Pinpoint the cell where the given text exists, returning its (x, y) midpoint coordinate. 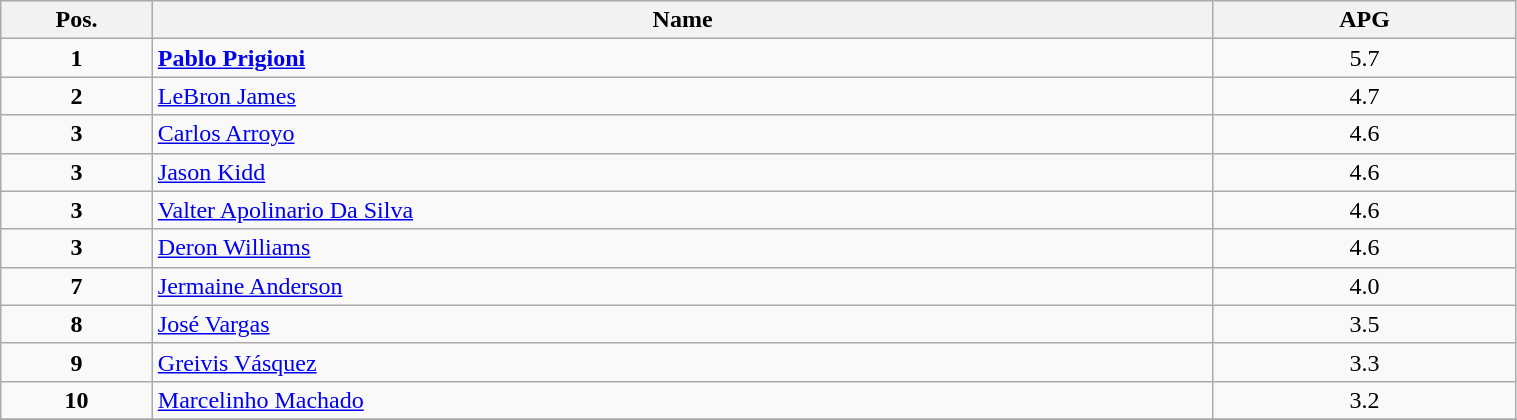
Greivis Vásquez (682, 362)
Jason Kidd (682, 172)
9 (77, 362)
Jermaine Anderson (682, 286)
5.7 (1364, 58)
7 (77, 286)
2 (77, 96)
4.0 (1364, 286)
4.7 (1364, 96)
3.5 (1364, 324)
1 (77, 58)
Pos. (77, 20)
Carlos Arroyo (682, 134)
Pablo Prigioni (682, 58)
Name (682, 20)
Valter Apolinario Da Silva (682, 210)
José Vargas (682, 324)
Marcelinho Machado (682, 400)
3.3 (1364, 362)
LeBron James (682, 96)
APG (1364, 20)
3.2 (1364, 400)
10 (77, 400)
8 (77, 324)
Deron Williams (682, 248)
